Search for the cell housing the specified text and yield its (x, y) center coordinate. 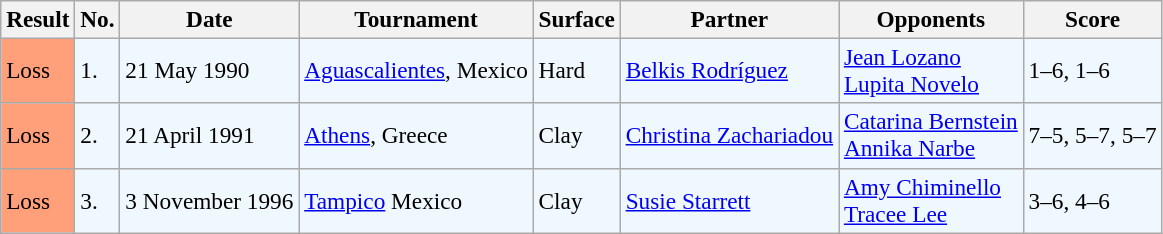
1. (98, 70)
Jean Lozano Lupita Novelo (930, 70)
Susie Starrett (729, 200)
Christina Zachariadou (729, 136)
3 November 1996 (210, 200)
21 May 1990 (210, 70)
1–6, 1–6 (1092, 70)
7–5, 5–7, 5–7 (1092, 136)
Partner (729, 19)
Hard (576, 70)
Surface (576, 19)
Tampico Mexico (416, 200)
Belkis Rodríguez (729, 70)
21 April 1991 (210, 136)
2. (98, 136)
Athens, Greece (416, 136)
No. (98, 19)
Score (1092, 19)
Amy Chiminello Tracee Lee (930, 200)
Opponents (930, 19)
Tournament (416, 19)
Catarina Bernstein Annika Narbe (930, 136)
3–6, 4–6 (1092, 200)
3. (98, 200)
Aguascalientes, Mexico (416, 70)
Date (210, 19)
Result (38, 19)
